Detect which cell encompasses the target text, then output its [x, y] center coordinate. 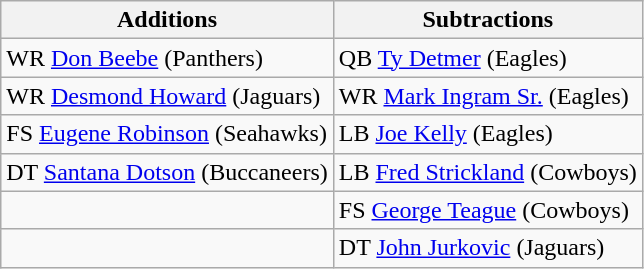
DT John Jurkovic (Jaguars) [488, 248]
LB Fred Strickland (Cowboys) [488, 172]
WR Don Beebe (Panthers) [168, 58]
Subtractions [488, 20]
QB Ty Detmer (Eagles) [488, 58]
LB Joe Kelly (Eagles) [488, 134]
WR Desmond Howard (Jaguars) [168, 96]
FS Eugene Robinson (Seahawks) [168, 134]
Additions [168, 20]
DT Santana Dotson (Buccaneers) [168, 172]
FS George Teague (Cowboys) [488, 210]
WR Mark Ingram Sr. (Eagles) [488, 96]
